Extract the [x, y] coordinate from the center of the cell holding the provided text.  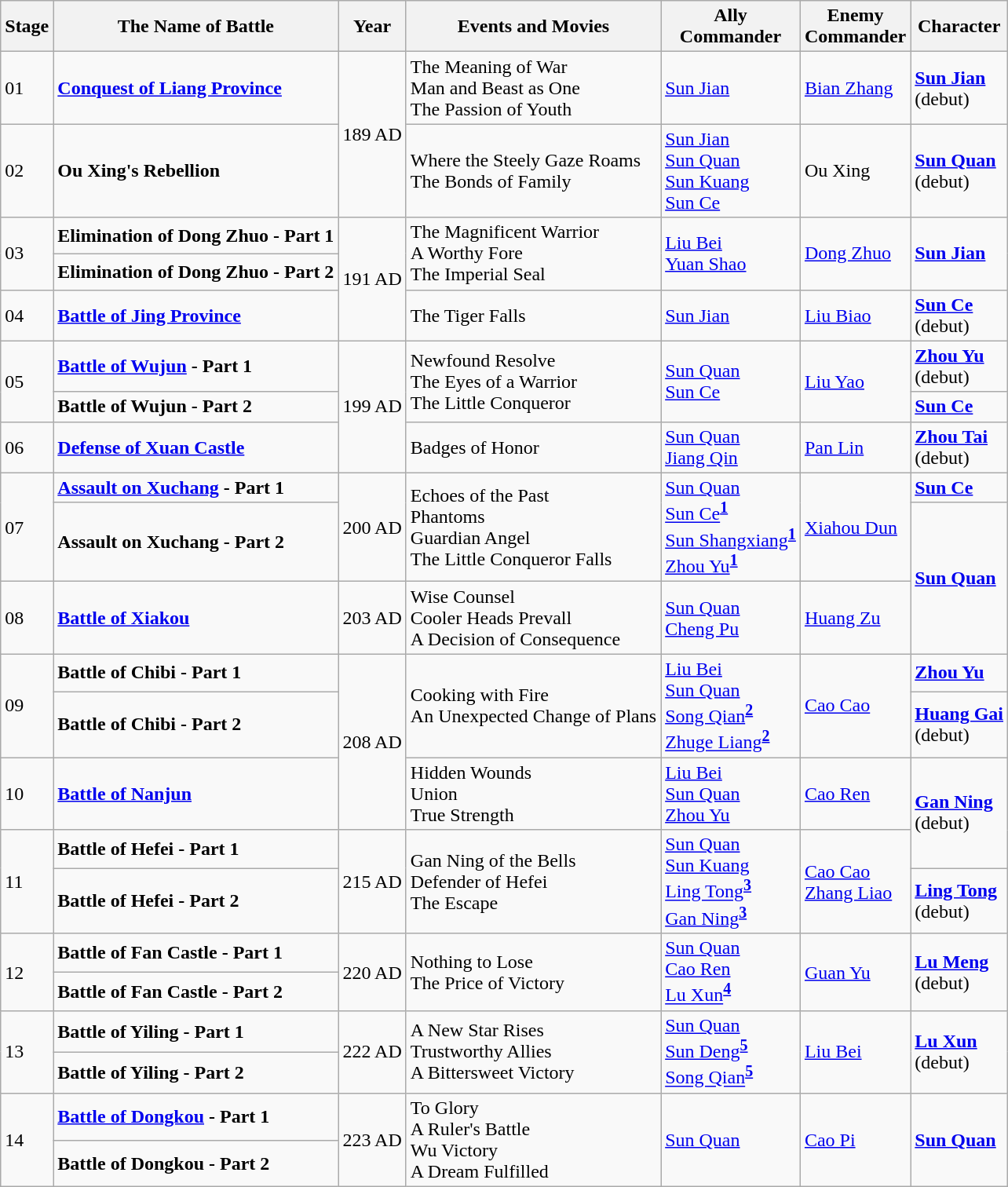
Huang Zu [855, 618]
03 [27, 254]
Conquest of Liang Province [196, 88]
Battle of Hefei - Part 1 [196, 849]
Badges of Honor [533, 447]
Zhou Tai(debut) [959, 447]
02 [27, 171]
01 [27, 88]
06 [27, 447]
215 AD [372, 882]
Battle of Chibi - Part 2 [196, 725]
222 AD [372, 1052]
Liu Biao [855, 316]
Sun QuanSun KuangLing Tong3Gan Ning3 [731, 882]
Battle of Xiakou [196, 618]
A New Star RisesTrustworthy AlliesA Bittersweet Victory [533, 1052]
10 [27, 794]
203 AD [372, 618]
Gan Ning(debut) [959, 813]
220 AD [372, 972]
Hidden WoundsUnionTrue Strength [533, 794]
Dong Zhuo [855, 254]
04 [27, 316]
Sun Jian(debut) [959, 88]
The Tiger Falls [533, 316]
Battle of Jing Province [196, 316]
223 AD [372, 1140]
Sun QuanSun Ce [731, 382]
To GloryA Ruler's BattleWu VictoryA Dream Fulfilled [533, 1140]
Elimination of Dong Zhuo - Part 1 [196, 236]
Xiahou Dun [855, 528]
Battle of Wujun - Part 1 [196, 366]
Battle of Yiling - Part 1 [196, 1032]
200 AD [372, 528]
Ling Tong(debut) [959, 901]
Where the Steely Gaze RoamsThe Bonds of Family [533, 171]
Battle of Hefei - Part 2 [196, 901]
Huang Gai(debut) [959, 725]
Ou Xing's Rebellion [196, 171]
Battle of Chibi - Part 1 [196, 674]
Sun QuanJiang Qin [731, 447]
Battle of Fan Castle - Part 2 [196, 991]
Year [372, 27]
Sun QuanSun Ce1Sun Shangxiang1Zhou Yu1 [731, 528]
Gan Ning of the BellsDefender of HefeiThe Escape [533, 882]
Wise CounselCooler Heads PrevallA Decision of Consequence [533, 618]
Cooking with FireAn Unexpected Change of Plans [533, 706]
Battle of Dongkou - Part 1 [196, 1117]
Assault on Xuchang - Part 2 [196, 542]
208 AD [372, 742]
Cao Pi [855, 1140]
199 AD [372, 407]
Sun JianSun QuanSun KuangSun Ce [731, 171]
07 [27, 528]
Events and Movies [533, 27]
Liu Bei [855, 1052]
Sun QuanSun Deng5Song Qian5 [731, 1052]
05 [27, 382]
Defense of Xuan Castle [196, 447]
Liu BeiSun QuanSong Qian2Zhuge Liang2 [731, 706]
08 [27, 618]
EnemyCommander [855, 27]
Echoes of the PastPhantomsGuardian AngelThe Little Conqueror Falls [533, 528]
Sun QuanCheng Pu [731, 618]
Battle of Fan Castle - Part 1 [196, 953]
Assault on Xuchang - Part 1 [196, 488]
Sun Ce(debut) [959, 316]
Nothing to LoseThe Price of Victory [533, 972]
Bian Zhang [855, 88]
Liu Yao [855, 382]
Stage [27, 27]
Character [959, 27]
Cao Ren [855, 794]
Sun QuanCao RenLu Xun4 [731, 972]
The Name of Battle [196, 27]
Liu BeiYuan Shao [731, 254]
Zhou Yu(debut) [959, 366]
Battle of Yiling - Part 2 [196, 1072]
191 AD [372, 279]
Newfound ResolveThe Eyes of a WarriorThe Little Conqueror [533, 382]
Cao Cao [855, 706]
Guan Yu [855, 972]
09 [27, 706]
Cao CaoZhang Liao [855, 882]
14 [27, 1140]
Pan Lin [855, 447]
Elimination of Dong Zhuo - Part 2 [196, 272]
AllyCommander [731, 27]
12 [27, 972]
11 [27, 882]
13 [27, 1052]
Battle of Nanjun [196, 794]
Lu Xun(debut) [959, 1052]
189 AD [372, 135]
Zhou Yu [959, 674]
Battle of Dongkou - Part 2 [196, 1163]
Lu Meng(debut) [959, 972]
Sun Quan(debut) [959, 171]
Battle of Wujun - Part 2 [196, 407]
The Meaning of WarMan and Beast as OneThe Passion of Youth [533, 88]
Liu BeiSun QuanZhou Yu [731, 794]
Ou Xing [855, 171]
The Magnificent WarriorA Worthy ForeThe Imperial Seal [533, 254]
